Identify which cell holds the provided text, then report its [x, y] central coordinate. 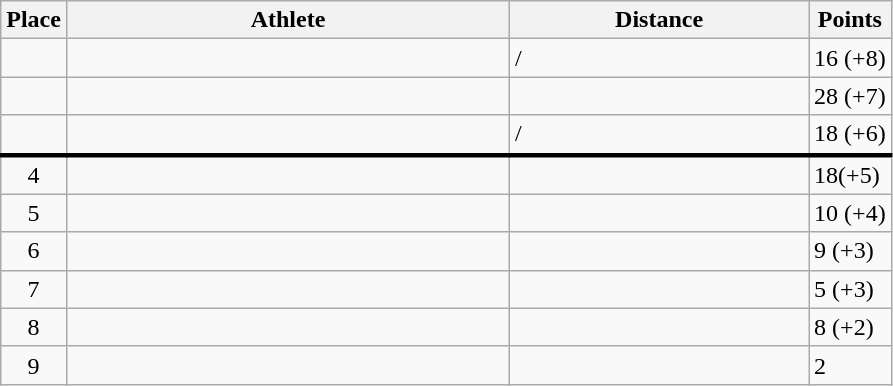
8 [34, 327]
Athlete [288, 20]
5 [34, 213]
Points [850, 20]
7 [34, 289]
16 (+8) [850, 58]
Distance [660, 20]
8 (+2) [850, 327]
28 (+7) [850, 96]
4 [34, 174]
2 [850, 365]
6 [34, 251]
9 [34, 365]
9 (+3) [850, 251]
18(+5) [850, 174]
10 (+4) [850, 213]
18 (+6) [850, 135]
Place [34, 20]
5 (+3) [850, 289]
